Return the [x, y] coordinate for the center point of the cell that contains the specified text.  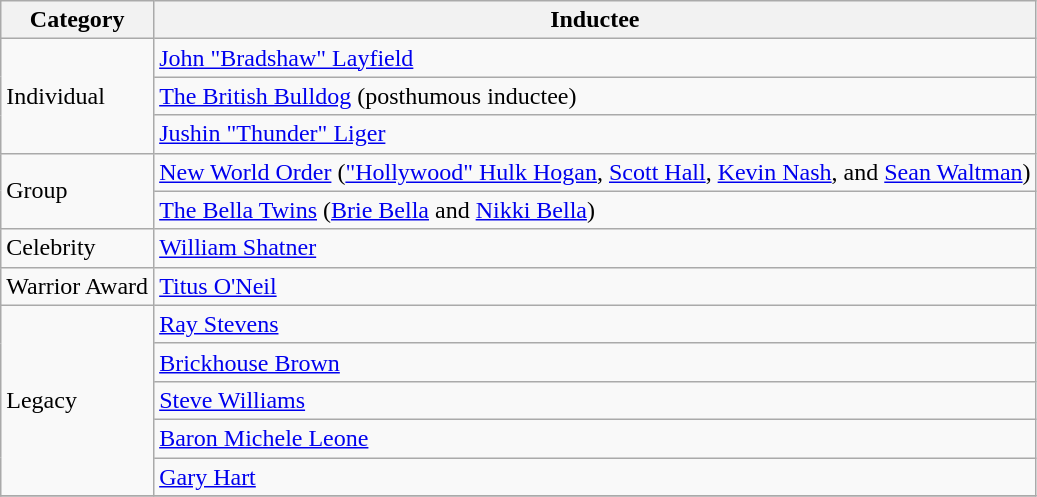
New World Order ("Hollywood" Hulk Hogan, Scott Hall, Kevin Nash, and Sean Waltman) [595, 172]
Warrior Award [78, 286]
Legacy [78, 400]
The Bella Twins (Brie Bella and Nikki Bella) [595, 210]
Inductee [595, 20]
Group [78, 191]
Ray Stevens [595, 324]
Titus O'Neil [595, 286]
Celebrity [78, 248]
Category [78, 20]
Jushin "Thunder" Liger [595, 134]
William Shatner [595, 248]
John "Bradshaw" Layfield [595, 58]
Baron Michele Leone [595, 438]
Steve Williams [595, 400]
The British Bulldog (posthumous inductee) [595, 96]
Brickhouse Brown [595, 362]
Gary Hart [595, 477]
Individual [78, 96]
